Locate the cell with the specified text and output its (x, y) center coordinate. 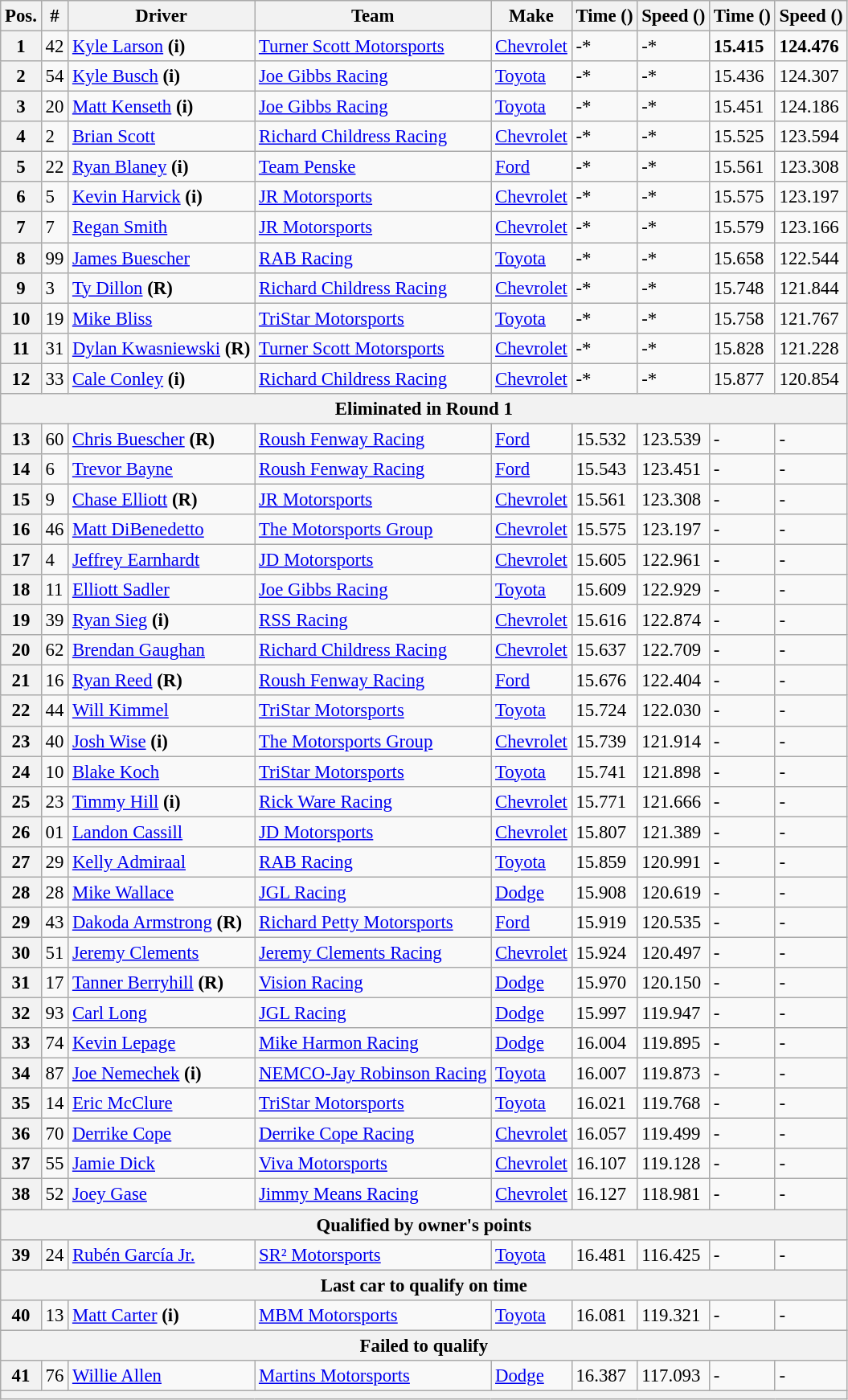
16.127 (604, 1194)
119.947 (674, 1013)
Dylan Kwasniewski (R) (162, 348)
Brian Scott (162, 137)
Ty Dillon (R) (162, 288)
Brendan Gaughan (162, 650)
54 (55, 76)
Jamie Dick (162, 1165)
74 (55, 1043)
Eliminated in Round 1 (424, 409)
Driver (162, 16)
1 (21, 47)
NEMCO-Jay Robinson Racing (373, 1074)
Qualified by owner's points (424, 1225)
122.874 (674, 620)
15.748 (743, 288)
Kyle Busch (i) (162, 76)
122.404 (674, 681)
15.970 (604, 983)
121.914 (674, 741)
43 (55, 923)
121.767 (811, 318)
MBM Motorsports (373, 1315)
15.543 (604, 469)
124.186 (811, 107)
15.658 (743, 258)
41 (21, 1376)
Matt DiBenedetto (162, 530)
70 (55, 1134)
Dakoda Armstrong (R) (162, 923)
121.389 (674, 832)
Kevin Harvick (i) (162, 197)
Elliott Sadler (162, 590)
Josh Wise (i) (162, 741)
38 (21, 1194)
117.093 (674, 1376)
Mike Harmon Racing (373, 1043)
15.771 (604, 801)
Joey Gase (162, 1194)
119.499 (674, 1134)
93 (55, 1013)
36 (21, 1134)
16.387 (604, 1376)
15.415 (743, 47)
120.535 (674, 923)
RSS Racing (373, 620)
Failed to qualify (424, 1345)
Jeremy Clements Racing (373, 952)
Mike Wallace (162, 892)
119.321 (674, 1315)
62 (55, 650)
Cale Conley (i) (162, 379)
120.991 (674, 862)
120.619 (674, 892)
12 (21, 379)
Landon Cassill (162, 832)
15.741 (604, 772)
Mike Bliss (162, 318)
124.307 (811, 76)
122.709 (674, 650)
99 (55, 258)
15.924 (604, 952)
# (55, 16)
Make (531, 16)
25 (21, 801)
Chris Buescher (R) (162, 439)
Ryan Blaney (i) (162, 167)
Rick Ware Racing (373, 801)
44 (55, 711)
Blake Koch (162, 772)
Carl Long (162, 1013)
15.859 (604, 862)
Kevin Lepage (162, 1043)
Richard Petty Motorsports (373, 923)
Kelly Admiraal (162, 862)
15.997 (604, 1013)
Jeffrey Earnhardt (162, 560)
121.844 (811, 288)
Team (373, 16)
122.929 (674, 590)
Jeremy Clements (162, 952)
18 (21, 590)
15.525 (743, 137)
42 (55, 47)
8 (21, 258)
30 (21, 952)
Chase Elliott (R) (162, 499)
87 (55, 1074)
16.081 (604, 1315)
Ryan Reed (R) (162, 681)
35 (21, 1103)
123.539 (674, 439)
01 (55, 832)
Eric McClure (162, 1103)
120.150 (674, 983)
Vision Racing (373, 983)
121.666 (674, 801)
122.544 (811, 258)
37 (21, 1165)
16.004 (604, 1043)
James Buescher (162, 258)
119.873 (674, 1074)
15.579 (743, 227)
123.166 (811, 227)
15.807 (604, 832)
26 (21, 832)
16.107 (604, 1165)
Regan Smith (162, 227)
15.605 (604, 560)
21 (21, 681)
119.128 (674, 1165)
121.228 (811, 348)
SR² Motorsports (373, 1255)
Kyle Larson (i) (162, 47)
Tanner Berryhill (R) (162, 983)
Team Penske (373, 167)
Derrike Cope Racing (373, 1134)
123.451 (674, 469)
Joe Nemechek (i) (162, 1074)
Timmy Hill (i) (162, 801)
16.481 (604, 1255)
Jimmy Means Racing (373, 1194)
15.908 (604, 892)
15.739 (604, 741)
15.616 (604, 620)
122.961 (674, 560)
46 (55, 530)
76 (55, 1376)
Viva Motorsports (373, 1165)
123.594 (811, 137)
15.609 (604, 590)
120.497 (674, 952)
16.007 (604, 1074)
15.532 (604, 439)
15.758 (743, 318)
52 (55, 1194)
Rubén García Jr. (162, 1255)
15.828 (743, 348)
119.895 (674, 1043)
Matt Kenseth (i) (162, 107)
122.030 (674, 711)
Willie Allen (162, 1376)
124.476 (811, 47)
Ryan Sieg (i) (162, 620)
55 (55, 1165)
Trevor Bayne (162, 469)
Will Kimmel (162, 711)
Matt Carter (i) (162, 1315)
27 (21, 862)
Last car to qualify on time (424, 1285)
60 (55, 439)
116.425 (674, 1255)
15.724 (604, 711)
15.436 (743, 76)
Pos. (21, 16)
51 (55, 952)
16.057 (604, 1134)
16.021 (604, 1103)
32 (21, 1013)
15.451 (743, 107)
15.676 (604, 681)
15.919 (604, 923)
15 (21, 499)
Martins Motorsports (373, 1376)
121.898 (674, 772)
Derrike Cope (162, 1134)
15.877 (743, 379)
119.768 (674, 1103)
118.981 (674, 1194)
34 (21, 1074)
120.854 (811, 379)
15.637 (604, 650)
